Pinpoint the cell where the given text exists, returning its (x, y) midpoint coordinate. 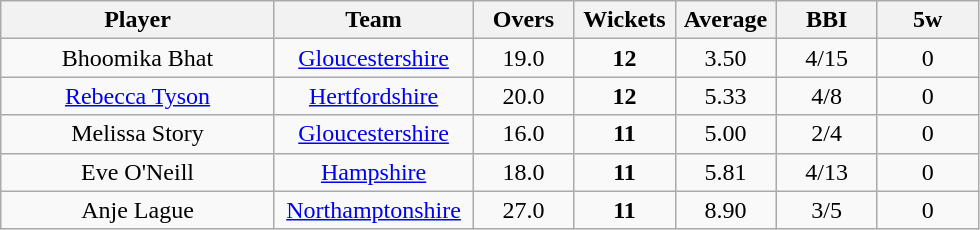
Wickets (624, 20)
8.90 (726, 210)
Team (374, 20)
5.81 (726, 172)
Eve O'Neill (138, 172)
5.00 (726, 134)
Overs (524, 20)
18.0 (524, 172)
27.0 (524, 210)
Melissa Story (138, 134)
16.0 (524, 134)
Hampshire (374, 172)
Northamptonshire (374, 210)
5.33 (726, 96)
3.50 (726, 58)
3/5 (826, 210)
2/4 (826, 134)
Anje Lague (138, 210)
4/13 (826, 172)
Average (726, 20)
Bhoomika Bhat (138, 58)
Player (138, 20)
BBI (826, 20)
Rebecca Tyson (138, 96)
Hertfordshire (374, 96)
4/8 (826, 96)
5w (928, 20)
20.0 (524, 96)
4/15 (826, 58)
19.0 (524, 58)
